Find where the given text appears and provide that cell's center as (x, y) coordinate. 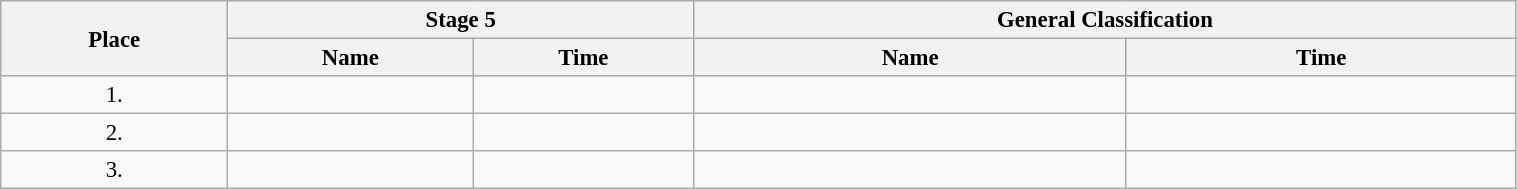
3. (114, 170)
1. (114, 95)
General Classification (1105, 20)
Stage 5 (461, 20)
Place (114, 38)
2. (114, 133)
